Output the [X, Y] coordinate of the center of the cell containing the given text.  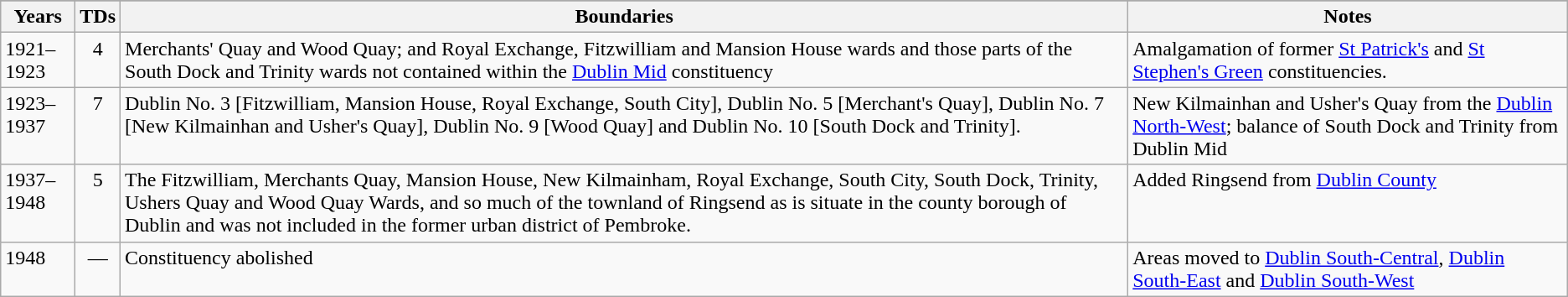
1937–1948 [39, 203]
7 [98, 126]
TDs [98, 17]
1923–1937 [39, 126]
5 [98, 203]
Areas moved to Dublin South-Central, Dublin South-East and Dublin South-West [1349, 268]
New Kilmainhan and Usher's Quay from the Dublin North-West; balance of South Dock and Trinity from Dublin Mid [1349, 126]
1948 [39, 268]
Boundaries [625, 17]
Years [39, 17]
Constituency abolished [625, 268]
Amalgamation of former St Patrick's and St Stephen's Green constituencies. [1349, 60]
4 [98, 60]
— [98, 268]
1921–1923 [39, 60]
Added Ringsend from Dublin County [1349, 203]
Notes [1349, 17]
